Scan for the cell matching the given text and deliver its [x, y] coordinate at center. 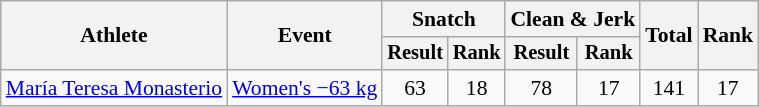
78 [541, 88]
Event [304, 36]
63 [415, 88]
María Teresa Monasterio [114, 88]
Snatch [444, 19]
Clean & Jerk [572, 19]
18 [477, 88]
Total [668, 36]
Athlete [114, 36]
Women's −63 kg [304, 88]
141 [668, 88]
